Output the [x, y] coordinate of the center of the cell containing the given text.  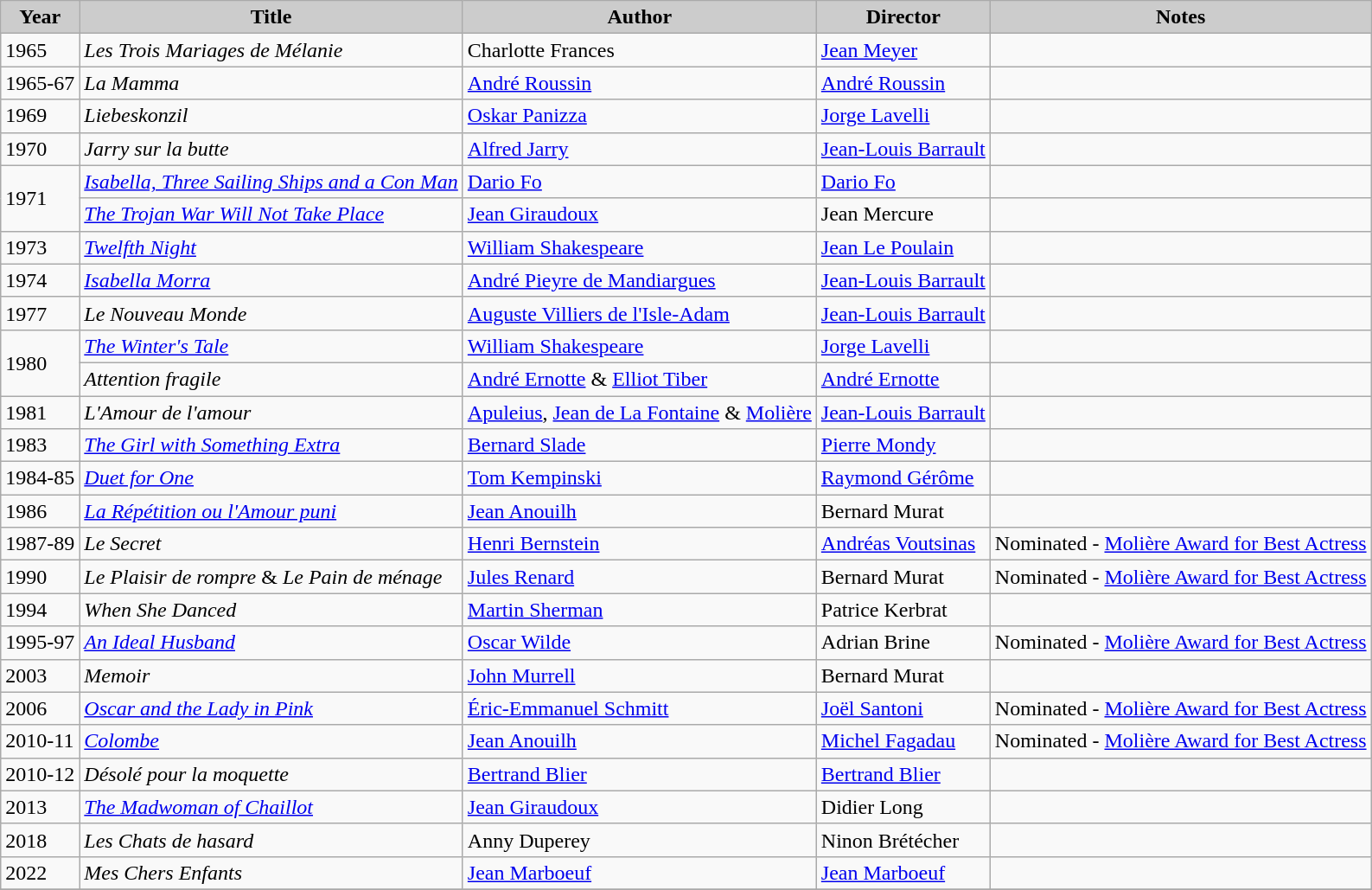
Ninon Brétécher [903, 840]
Tom Kempinski [640, 478]
Les Chats de hasard [271, 840]
John Murrell [640, 676]
La Mamma [271, 83]
André Ernotte [903, 379]
Andréas Voutsinas [903, 544]
Author [640, 17]
André Ernotte & Elliot Tiber [640, 379]
2003 [40, 676]
Bernard Slade [640, 445]
Colombe [271, 741]
Auguste Villiers de l'Isle-Adam [640, 313]
The Madwoman of Chaillot [271, 807]
1970 [40, 149]
The Girl with Something Extra [271, 445]
Désolé pour la moquette [271, 774]
Duet for One [271, 478]
Jean Le Poulain [903, 247]
2006 [40, 708]
1981 [40, 413]
Jarry sur la butte [271, 149]
Year [40, 17]
Title [271, 17]
Director [903, 17]
2010-12 [40, 774]
Liebeskonzil [271, 116]
Alfred Jarry [640, 149]
1965 [40, 50]
Oskar Panizza [640, 116]
Jean Mercure [903, 214]
Joël Santoni [903, 708]
Didier Long [903, 807]
1965-67 [40, 83]
Pierre Mondy [903, 445]
1984-85 [40, 478]
Oscar and the Lady in Pink [271, 708]
Isabella Morra [271, 280]
Oscar Wilde [640, 643]
When She Danced [271, 610]
1974 [40, 280]
Isabella, Three Sailing Ships and a Con Man [271, 182]
Charlotte Frances [640, 50]
2018 [40, 840]
Le Nouveau Monde [271, 313]
1995-97 [40, 643]
2010-11 [40, 741]
Notes [1181, 17]
André Pieyre de Mandiargues [640, 280]
1986 [40, 511]
1973 [40, 247]
Twelfth Night [271, 247]
Patrice Kerbrat [903, 610]
La Répétition ou l'Amour puni [271, 511]
Apuleius, Jean de La Fontaine & Molière [640, 413]
Jean Meyer [903, 50]
The Trojan War Will Not Take Place [271, 214]
Anny Duperey [640, 840]
Le Plaisir de rompre & Le Pain de ménage [271, 577]
Raymond Gérôme [903, 478]
2013 [40, 807]
L'Amour de l'amour [271, 413]
Le Secret [271, 544]
Martin Sherman [640, 610]
Michel Fagadau [903, 741]
Mes Chers Enfants [271, 873]
Jules Renard [640, 577]
1994 [40, 610]
1971 [40, 198]
1969 [40, 116]
1977 [40, 313]
Les Trois Mariages de Mélanie [271, 50]
1987-89 [40, 544]
Attention fragile [271, 379]
Memoir [271, 676]
An Ideal Husband [271, 643]
Éric-Emmanuel Schmitt [640, 708]
1980 [40, 362]
Henri Bernstein [640, 544]
The Winter's Tale [271, 346]
Adrian Brine [903, 643]
1983 [40, 445]
1990 [40, 577]
2022 [40, 873]
